Search for the cell housing the specified text and yield its (x, y) center coordinate. 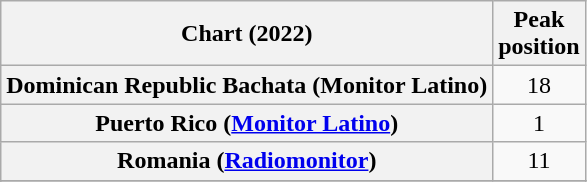
11 (539, 161)
Romania (Radiomonitor) (247, 161)
1 (539, 123)
Dominican Republic Bachata (Monitor Latino) (247, 85)
Peakposition (539, 34)
Puerto Rico (Monitor Latino) (247, 123)
18 (539, 85)
Chart (2022) (247, 34)
